Locate the cell with the specified text and output its (X, Y) center coordinate. 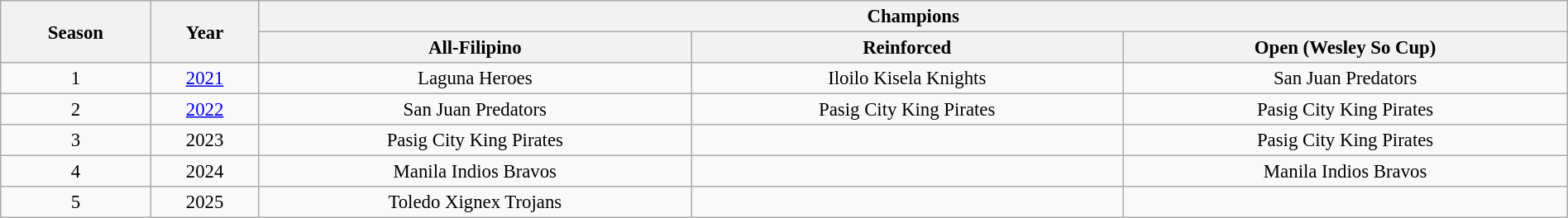
Iloilo Kisela Knights (907, 78)
All-Filipino (475, 48)
Season (76, 31)
2021 (205, 78)
2024 (205, 172)
5 (76, 202)
4 (76, 172)
2022 (205, 110)
Champions (913, 17)
2025 (205, 202)
2 (76, 110)
1 (76, 78)
3 (76, 140)
Year (205, 31)
Reinforced (907, 48)
Open (Wesley So Cup) (1345, 48)
Laguna Heroes (475, 78)
Toledo Xignex Trojans (475, 202)
2023 (205, 140)
